Extract the (X, Y) coordinate from the center of the cell holding the provided text.  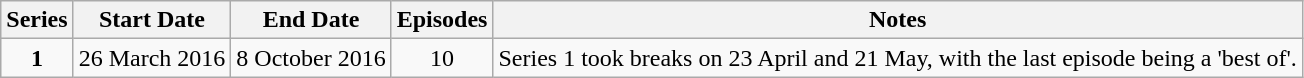
10 (442, 58)
Series (37, 20)
1 (37, 58)
End Date (311, 20)
8 October 2016 (311, 58)
Notes (898, 20)
Series 1 took breaks on 23 April and 21 May, with the last episode being a 'best of'. (898, 58)
Episodes (442, 20)
26 March 2016 (152, 58)
Start Date (152, 20)
